Determine the (x, y) coordinate at the center of the cell enclosing the given text.  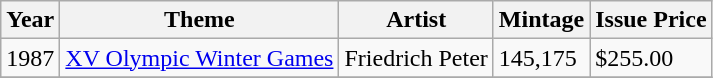
Mintage (541, 20)
XV Olympic Winter Games (200, 58)
Year (30, 20)
Friedrich Peter (416, 58)
145,175 (541, 58)
Artist (416, 20)
Issue Price (651, 20)
1987 (30, 58)
$255.00 (651, 58)
Theme (200, 20)
